Detect which cell encompasses the target text, then output its [X, Y] center coordinate. 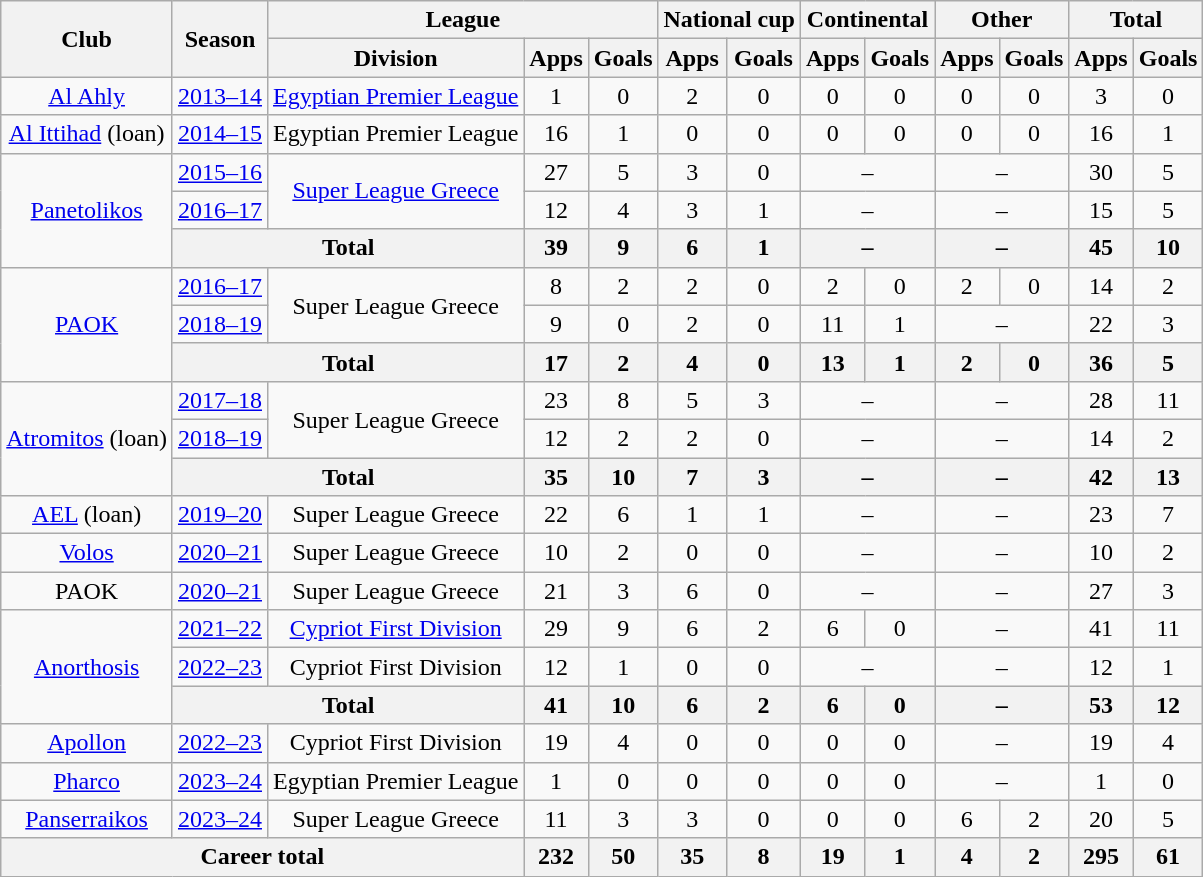
42 [1101, 477]
17 [556, 362]
Apollon [87, 743]
Pharco [87, 781]
15 [1101, 210]
36 [1101, 362]
21 [556, 591]
Atromitos (loan) [87, 438]
Anorthosis [87, 667]
53 [1101, 705]
Club [87, 39]
50 [623, 857]
Season [220, 39]
Continental [867, 20]
Other [1002, 20]
2019–20 [220, 515]
Panserraikos [87, 819]
2021–22 [220, 629]
Al Ahly [87, 96]
League [463, 20]
2015–16 [220, 172]
2017–18 [220, 400]
AEL (loan) [87, 515]
20 [1101, 819]
2013–14 [220, 96]
30 [1101, 172]
Division [396, 58]
Career total [262, 857]
Al Ittihad (loan) [87, 134]
Panetolikos [87, 210]
232 [556, 857]
39 [556, 248]
28 [1101, 400]
295 [1101, 857]
Volos [87, 553]
2014–15 [220, 134]
29 [556, 629]
61 [1168, 857]
45 [1101, 248]
National cup [729, 20]
